Provide the [X, Y] coordinate of the cell's center where the given text is located.  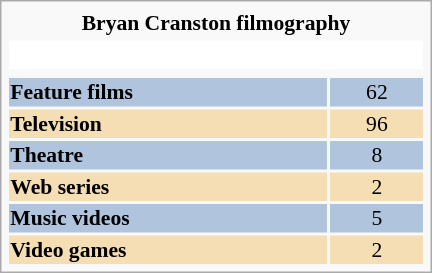
62 [378, 92]
Music videos [168, 218]
Bryan Cranston filmography [216, 23]
Feature films [168, 92]
Theatre [168, 155]
96 [378, 123]
Web series [168, 186]
8 [378, 155]
5 [378, 218]
Television [168, 123]
Video games [168, 249]
